Output the (x, y) coordinate of the center of the cell containing the given text.  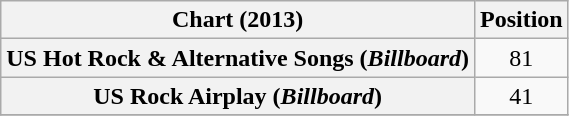
US Rock Airplay (Billboard) (238, 96)
Position (521, 20)
41 (521, 96)
81 (521, 58)
US Hot Rock & Alternative Songs (Billboard) (238, 58)
Chart (2013) (238, 20)
